Locate the cell with the specified text and output its [X, Y] center coordinate. 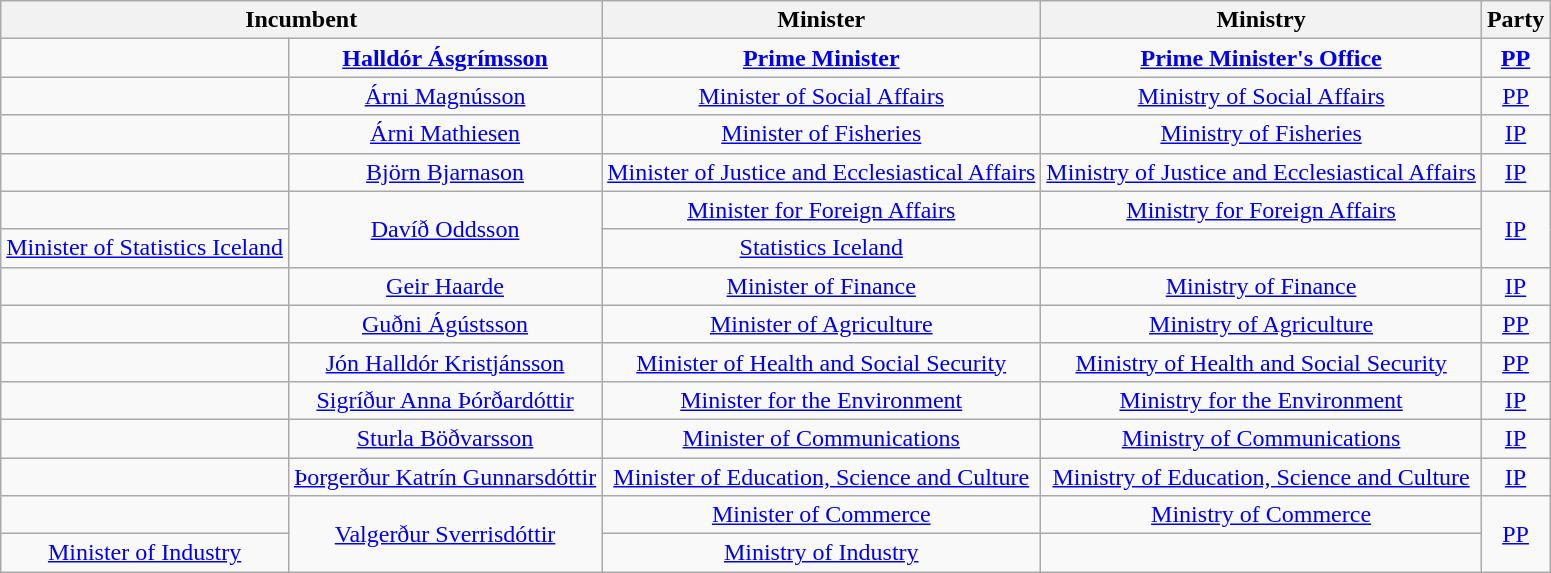
Ministry of Education, Science and Culture [1262, 477]
Árni Mathiesen [444, 134]
Guðni Ágústsson [444, 324]
Geir Haarde [444, 286]
Party [1515, 20]
Minister of Commerce [822, 515]
Þorgerður Katrín Gunnarsdóttir [444, 477]
Minister of Statistics Iceland [145, 248]
Ministry of Finance [1262, 286]
Minister of Education, Science and Culture [822, 477]
Minister of Communications [822, 438]
Minister of Justice and Ecclesiastical Affairs [822, 172]
Björn Bjarnason [444, 172]
Sigríður Anna Þórðardóttir [444, 400]
Prime Minister [822, 58]
Valgerður Sverrisdóttir [444, 534]
Ministry of Industry [822, 553]
Ministry of Communications [1262, 438]
Statistics Iceland [822, 248]
Minister of Finance [822, 286]
Árni Magnússon [444, 96]
Ministry [1262, 20]
Minister [822, 20]
Ministry for Foreign Affairs [1262, 210]
Minister of Fisheries [822, 134]
Davíð Oddsson [444, 229]
Ministry of Fisheries [1262, 134]
Incumbent [302, 20]
Minister of Health and Social Security [822, 362]
Ministry of Social Affairs [1262, 96]
Halldór Ásgrímsson [444, 58]
Ministry of Agriculture [1262, 324]
Minister of Social Affairs [822, 96]
Jón Halldór Kristjánsson [444, 362]
Ministry of Health and Social Security [1262, 362]
Ministry of Commerce [1262, 515]
Minister for the Environment [822, 400]
Minister for Foreign Affairs [822, 210]
Ministry of Justice and Ecclesiastical Affairs [1262, 172]
Minister of Industry [145, 553]
Ministry for the Environment [1262, 400]
Prime Minister's Office [1262, 58]
Minister of Agriculture [822, 324]
Sturla Böðvarsson [444, 438]
